Locate the cell with the specified text and output its [X, Y] center coordinate. 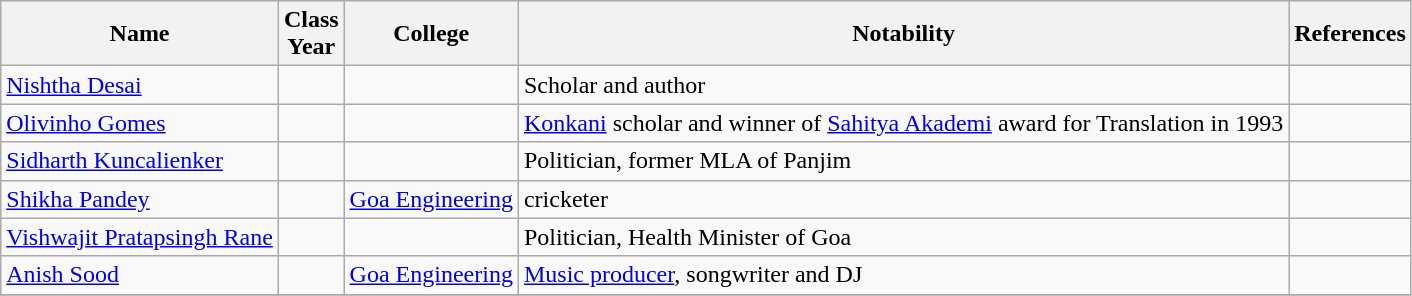
ClassYear [311, 34]
Scholar and author [903, 85]
Politician, former MLA of Panjim [903, 161]
Name [140, 34]
Nishtha Desai [140, 85]
References [1350, 34]
Politician, Health Minister of Goa [903, 237]
Notability [903, 34]
cricketer [903, 199]
Music producer, songwriter and DJ [903, 275]
Sidharth Kuncalienker [140, 161]
Shikha Pandey [140, 199]
Konkani scholar and winner of Sahitya Akademi award for Translation in 1993 [903, 123]
Olivinho Gomes [140, 123]
College [431, 34]
Anish Sood [140, 275]
Vishwajit Pratapsingh Rane [140, 237]
